Output the [X, Y] coordinate of the center of the cell containing the given text.  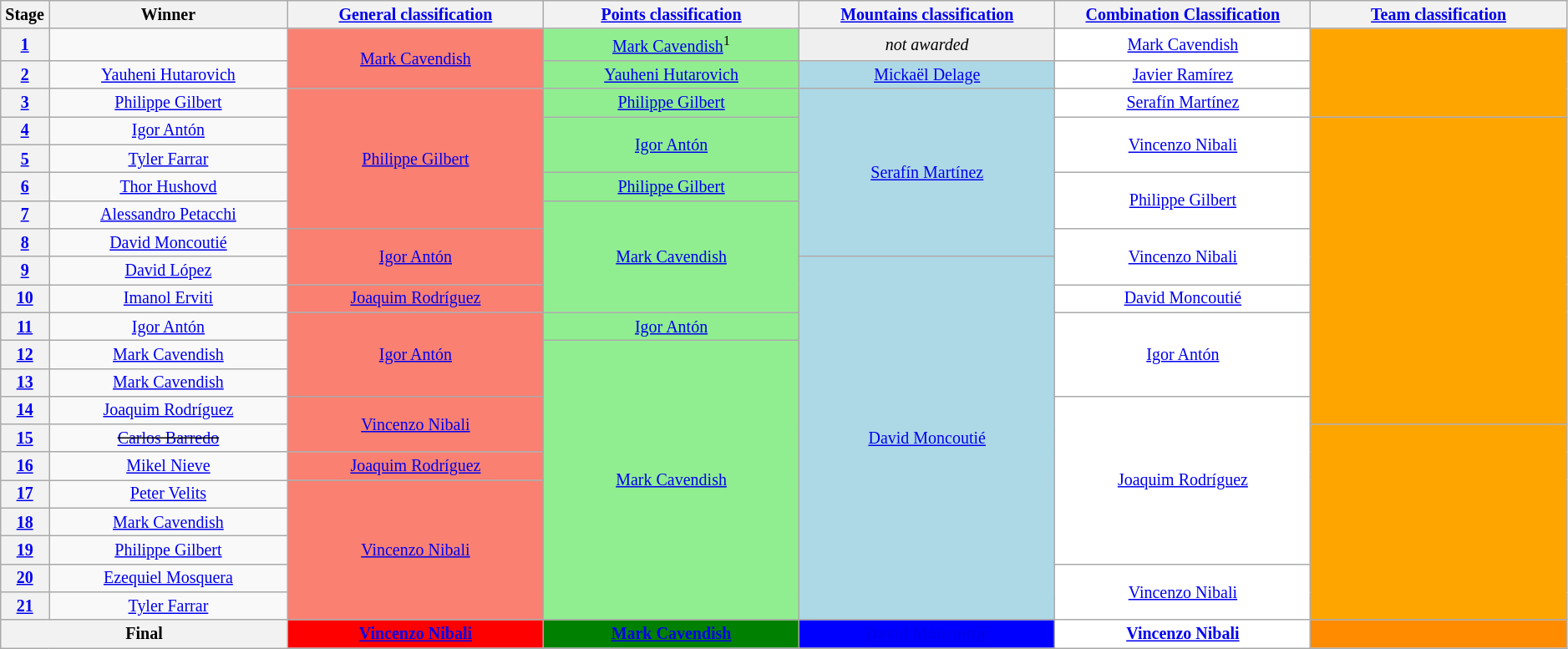
Peter Velits [169, 494]
Mark Cavendish1 [671, 45]
1 [25, 45]
Thor Hushovd [169, 187]
Mountains classification [927, 15]
12 [25, 354]
Ezequiel Mosquera [169, 578]
17 [25, 494]
11 [25, 326]
Team classification [1439, 15]
16 [25, 466]
15 [25, 438]
5 [25, 159]
Alessandro Petacchi [169, 215]
7 [25, 215]
Javier Ramírez [1183, 75]
18 [25, 523]
Mickaël Delage [927, 75]
6 [25, 187]
4 [25, 130]
21 [25, 606]
10 [25, 299]
14 [25, 411]
9 [25, 271]
Points classification [671, 15]
2 [25, 75]
19 [25, 550]
Winner [169, 15]
3 [25, 104]
David López [169, 271]
20 [25, 578]
Imanol Erviti [169, 299]
Combination Classification [1183, 15]
Stage [25, 15]
not awarded [927, 45]
8 [25, 242]
Carlos Barredo [169, 438]
Final [145, 635]
General classification [415, 15]
Mikel Nieve [169, 466]
13 [25, 383]
